Return the [X, Y] coordinate for the center point of the cell that contains the specified text.  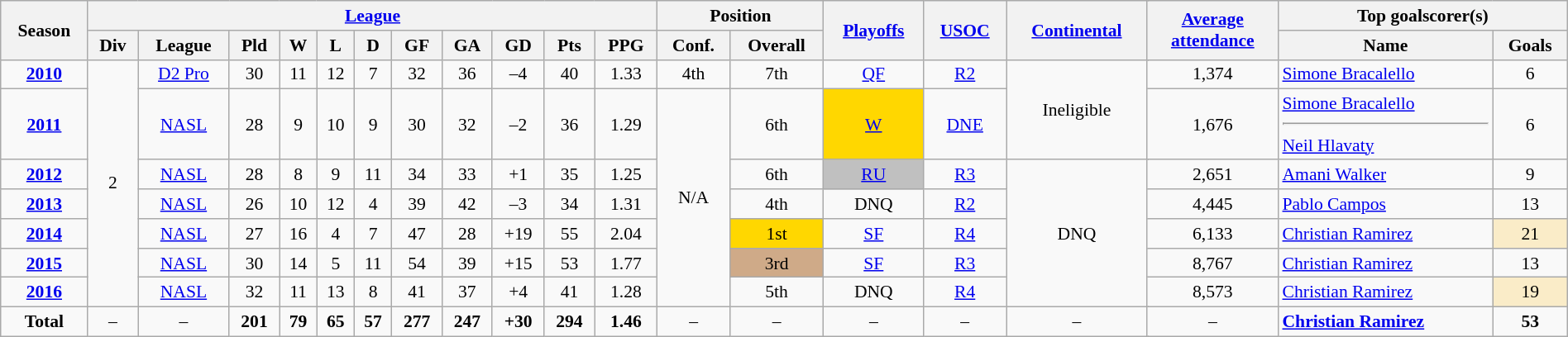
PPG [626, 45]
RU [873, 175]
Total [45, 322]
26 [255, 204]
DNE [965, 125]
Name [1385, 45]
1.25 [626, 175]
Average attendance [1212, 30]
201 [255, 322]
16 [298, 234]
Top goalscorer(s) [1422, 16]
D [372, 45]
Season [45, 30]
QF [873, 74]
Div [112, 45]
47 [417, 234]
–3 [518, 204]
2013 [45, 204]
GA [466, 45]
2010 [45, 74]
Simone Bracalello [1385, 74]
40 [569, 74]
Position [741, 16]
65 [336, 322]
2 [112, 183]
1.33 [626, 74]
2012 [45, 175]
D2 Pro [184, 74]
14 [298, 263]
Continental [1077, 30]
55 [569, 234]
37 [466, 292]
Pld [255, 45]
8,767 [1212, 263]
Ineligible [1077, 109]
+30 [518, 322]
Pablo Campos [1385, 204]
1,676 [1212, 125]
L [336, 45]
2016 [45, 292]
2.04 [626, 234]
+1 [518, 175]
2014 [45, 234]
2,651 [1212, 175]
4,445 [1212, 204]
N/A [693, 198]
1.77 [626, 263]
19 [1530, 292]
Pts [569, 45]
Conf. [693, 45]
Simone Bracalello Neil Hlavaty [1385, 125]
Goals [1530, 45]
Amani Walker [1385, 175]
1.46 [626, 322]
1,374 [1212, 74]
35 [569, 175]
–2 [518, 125]
21 [1530, 234]
54 [417, 263]
42 [466, 204]
Overall [777, 45]
+19 [518, 234]
2011 [45, 125]
7th [777, 74]
3rd [777, 263]
GD [518, 45]
8,573 [1212, 292]
1.28 [626, 292]
277 [417, 322]
–4 [518, 74]
1.29 [626, 125]
1.31 [626, 204]
57 [372, 322]
27 [255, 234]
+15 [518, 263]
5th [777, 292]
33 [466, 175]
GF [417, 45]
Playoffs [873, 30]
294 [569, 322]
1st [777, 234]
6,133 [1212, 234]
79 [298, 322]
5 [336, 263]
2015 [45, 263]
USOC [965, 30]
+4 [518, 292]
247 [466, 322]
